Return the (x, y) coordinate for the center point of the cell that contains the specified text.  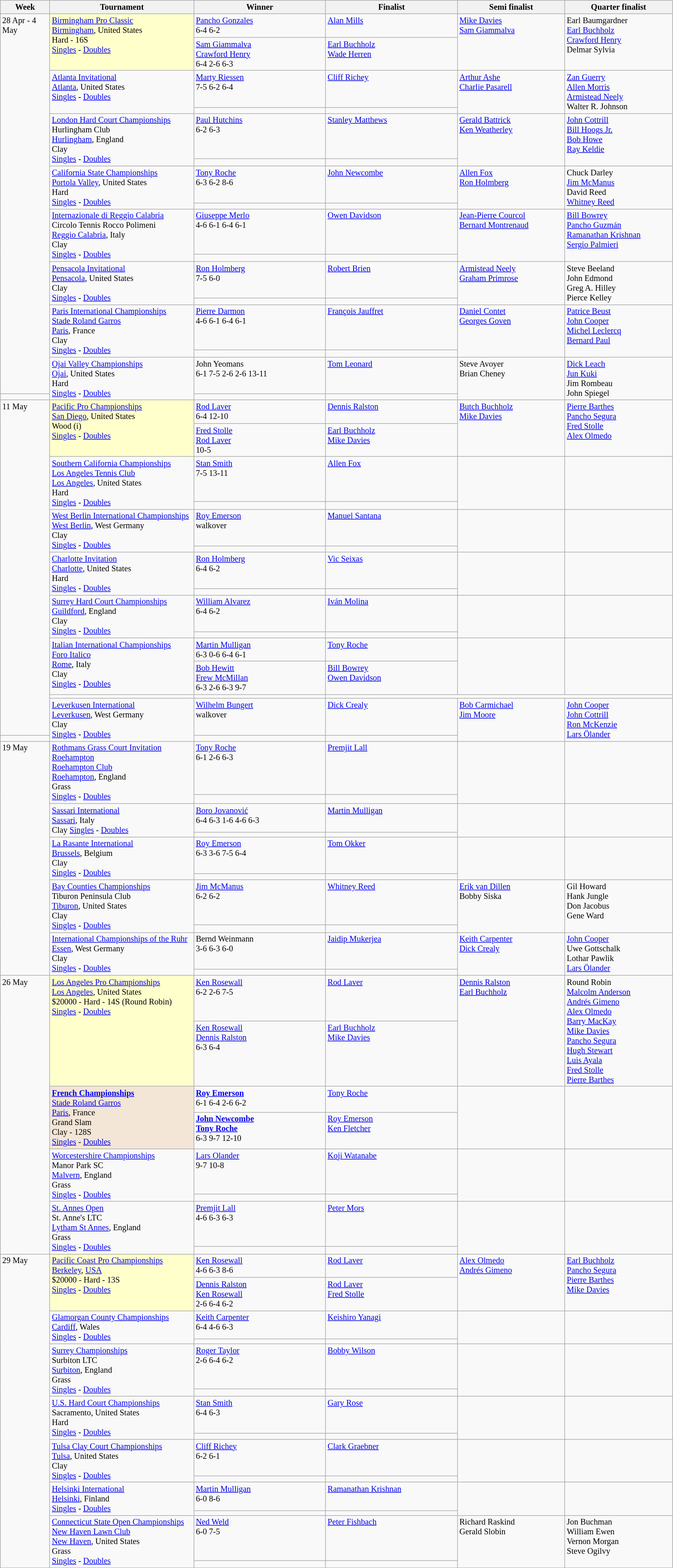
Keith Carpenter Dick Crealy (511, 954)
Jon Buchman William Ewen Vernon Morgan Steve Ogilvy (619, 1542)
Koji Watanabe (391, 1171)
Ron Holmberg7-5 6-0 (260, 280)
Stanley Matthews (391, 136)
Peter Mors (391, 1224)
Charlotte InvitationCharlotte, United StatesHardSingles - Doubles (122, 574)
Roy Emersonwalkover (260, 527)
Ken Rosewall6-2 2-6 7-5 (260, 998)
Steve Beeland John Edmond Greg A. Hilley Pierce Kelley (619, 283)
Tournament (122, 7)
Clark Graebner (391, 1458)
Zan Guerry Allen Morris Armistead Neely Walter R. Johnson (619, 92)
Manuel Santana (391, 527)
Ken Rosewall4-6 6-3 8-6 (260, 1266)
Bobby Wilson (391, 1366)
Tulsa Clay Court ChampionshipsTulsa, United StatesClaySingles - Doubles (122, 1461)
Stan Smith6-4 6-3 (260, 1415)
Earl Baumgardner Earl Buchholz Crawford Henry Delmar Sylvia (619, 42)
Roy Emerson6-3 3-6 7-5 6-4 (260, 855)
Finalist (391, 7)
Bill Bowrey Pancho Guzmán Ramanathan Krishnan Sergio Palmieri (619, 235)
John Cooper Uwe Gottschalk Lothar Pawlik Lars Ölander (619, 954)
Steve Avoyer Brian Cheney (511, 378)
John Cottrill Bill Hoogs Jr. Bob Howe Ray Keldie (619, 140)
Dick Leach Jun Kuki Jim Rombeau John Spiegel (619, 378)
International Championships of the RuhrEssen, West GermanyClaySingles - Doubles (122, 954)
Keishiro Yanagi (391, 1325)
Sassari InternationalSassari, ItalyClay Singles - Doubles (122, 820)
Gerald Battrick Ken Weatherley (511, 140)
Helsinki InternationalHelsinki, FinlandSingles - Doubles (122, 1499)
Lars Olander9-7 10-8 (260, 1171)
Chuck Darley Jim McManus David Reed Whitney Reed (619, 188)
Italian International ChampionshipsForo ItalicoRome, ItalyClaySingles - Doubles (122, 666)
Round Robin Malcolm Anderson Andrés Gimeno Alex Olmedo Barry MacKay Mike Davies Pancho Segura Hugh Stewart Luis Ayala Fred Stolle Pierre Barthes (619, 1031)
Pacific Pro ChampionshipsSan Diego, United StatesWood (i)Singles - Doubles (122, 428)
Semi finalist (511, 7)
Roy Emerson6-1 6-4 2-6 6-2 (260, 1099)
Dennis Ralston Ken Rosewall2-6 6-4 6-2 (260, 1294)
Surrey Hard Court ChampionshipsGuildford, EnglandClaySingles - Doubles (122, 616)
Rod Laver6-4 12-10 (260, 412)
Roger Taylor2-6 6-4 6-2 (260, 1366)
John Yeomans6-1 7-5 2-6 2-6 13-11 (260, 375)
Peter Fishbach (391, 1538)
Dennis Ralston Earl Buchholz (511, 1031)
William Alvarez6-4 6-2 (260, 613)
Erik van Dillen Bobby Siska (511, 906)
Bay Counties ChampionshipsTiburon Peninsula ClubTiburon, United StatesClaySingles - Doubles (122, 906)
Robert Brien (391, 280)
Vic Seixas (391, 570)
Allen Fox Ron Holmberg (511, 188)
Wilhelm Bungertwalkover (260, 717)
Pensacola InvitationalPensacola, United StatesClaySingles - Doubles (122, 283)
Paul Hutchins6-2 6-3 (260, 136)
Owen Davidson (391, 231)
Los Angeles Pro Championships Los Angeles, United States$20000 - Hard - 14S (Round Robin)Singles - Doubles (122, 1031)
Ojai Valley Championships Ojai, United StatesHardSingles - Doubles (122, 378)
Iván Molina (391, 613)
Connecticut State Open ChampionshipsNew Haven Lawn ClubNew Haven, United StatesGrassSingles - Doubles (122, 1542)
Internazionale di Reggio CalabriaCircolo Tennis Rocco PolimeniReggio Calabria, ItalyClaySingles - Doubles (122, 235)
Ned Weld 6-0 7-5 (260, 1538)
Earl Buchholz Pancho Segura Pierre Barthes Mike Davies (619, 1282)
Daniel Contet Georges Goven (511, 331)
John Newcombe (391, 184)
Bob Hewitt Frew McMillan6-3 2-6 6-3 9-7 (260, 678)
Premjit Lall (391, 768)
Tony Roche6-3 6-2 8-6 (260, 184)
Jean-Pierre Courcol Bernard Montrenaud (511, 235)
11 May (25, 568)
London Hard Court ChampionshipsHurlingham ClubHurlingham, EnglandClaySingles - Doubles (122, 140)
Pierre Barthes Pancho Segura Fred Stolle Alex Olmedo (619, 428)
Leverkusen InternationalLeverkusen, West GermanyClaySingles - Doubles (122, 720)
Week (25, 7)
François Jauffret (391, 327)
Rod Laver Fred Stolle (391, 1294)
La Rasante InternationalBrussels, BelgiumClaySingles - Doubles (122, 858)
Dennis Ralston (391, 412)
Richard Raskind Gerald Slobin (511, 1542)
Surrey ChampionshipsSurbiton LTCSurbiton, EnglandGrassSingles - Doubles (122, 1370)
Martin Mulligan6-3 0-6 6-4 6-1 (260, 650)
Southern California ChampionshipsLos Angeles Tennis ClubLos Angeles, United StatesHardSingles - Doubles (122, 483)
Bob Carmichael Jim Moore (511, 720)
Gary Rose (391, 1415)
Paris International ChampionshipsStade Roland GarrosParis, FranceClaySingles - Doubles (122, 331)
Martin Mulligan (391, 818)
Stan Smith7-5 13-11 (260, 479)
Whitney Reed (391, 902)
French ChampionshipsStade Roland GarrosParis, FranceGrand SlamClay - 128SSingles - Doubles (122, 1117)
Rothmans Grass Court Invitation RoehamptonRoehampton ClubRoehampton, EnglandGrass Singles - Doubles (122, 772)
Butch Buchholz Mike Davies (511, 428)
Tony Roche6-1 2-6 6-3 (260, 768)
U.S. Hard Court ChampionshipsSacramento, United StatesHardSingles - Doubles (122, 1418)
Premjit Lall4-6 6-3 6-3 (260, 1224)
Marty Riessen7-5 6-2 6-4 (260, 89)
Glamorgan County Championships Cardiff, WalesSingles - Doubles (122, 1327)
Pancho Gonzales6-4 6-2 (260, 26)
Sam Giammalva Crawford Henry6-4 2-6 6-3 (260, 54)
Winner (260, 7)
Alan Mills (391, 26)
Patrice Beust John Cooper Michel Leclercq Bernard Paul (619, 331)
Keith Carpenter6-4 4-6 6-3 (260, 1325)
Tom Leonard (391, 375)
California State Championships Portola Valley, United StatesHardSingles - Doubles (122, 188)
Arthur Ashe Charlie Pasarell (511, 92)
Armistead Neely Graham Primrose (511, 283)
Fred Stolle Rod Laver10-5 (260, 440)
Roy Emerson Ken Fletcher (391, 1130)
John Cooper John Cottrill Ron McKenzie Lars Ölander (619, 720)
28 Apr - 4 May (25, 204)
Allen Fox (391, 479)
Boro Jovanović6-4 6-3 1-6 4-6 6-3 (260, 818)
John Newcombe Tony Roche6-3 9-7 12-10 (260, 1130)
Atlanta InvitationalAtlanta, United StatesSingles - Doubles (122, 92)
Ron Holmberg6-4 6-2 (260, 570)
Jim McManus6-2 6-2 (260, 902)
29 May (25, 1410)
Mike Davies Sam Giammalva (511, 42)
St. Annes OpenSt. Anne's LTCLytham St Annes, EnglandGrassSingles - Doubles (122, 1228)
Bill Bowrey Owen Davidson (391, 678)
Tom Okker (391, 855)
West Berlin International ChampionshipsWest Berlin, West GermanyClaySingles - Doubles (122, 531)
Giuseppe Merlo4-6 6-1 6-4 6-1 (260, 231)
Earl Buchholz Wade Herren (391, 54)
Alex Olmedo Andrés Gimeno (511, 1282)
Ramanathan Krishnan (391, 1496)
Jaidip Mukerjea (391, 950)
Cliff Richey (391, 89)
Cliff Richey6-2 6-1 (260, 1458)
Martin Mulligan6-0 8-6 (260, 1496)
Dick Crealy (391, 717)
Pierre Darmon4-6 6-1 6-4 6-1 (260, 327)
19 May (25, 858)
Worcestershire ChampionshipsManor Park SCMalvern, EnglandGrassSingles - Doubles (122, 1175)
Ken Rosewall Dennis Ralston6-3 6-4 (260, 1054)
Quarter finalist (619, 7)
Gil Howard Hank Jungle Don Jacobus Gene Ward (619, 906)
Birmingham Pro ClassicBirmingham, United StatesHard - 16SSingles - Doubles (122, 42)
Bernd Weinmann3-6 6-3 6-0 (260, 950)
26 May (25, 1115)
Pacific Coast Pro ChampionshipsBerkeley, USA$20000 - Hard - 13SSingles - Doubles (122, 1282)
